Extract the (x, y) coordinate from the center of the cell holding the provided text.  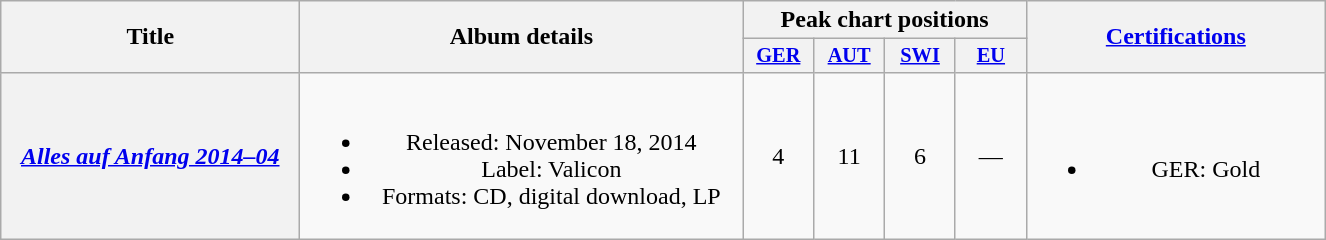
Released: November 18, 2014Label: ValiconFormats: CD, digital download, LP (522, 156)
EU (990, 56)
— (990, 156)
Alles auf Anfang 2014–04 (150, 156)
Title (150, 37)
6 (920, 156)
GER (778, 56)
SWI (920, 56)
Certifications (1176, 37)
AUT (850, 56)
Peak chart positions (884, 20)
GER: Gold (1176, 156)
11 (850, 156)
4 (778, 156)
Album details (522, 37)
